Locate the cell with the specified text and output its [x, y] center coordinate. 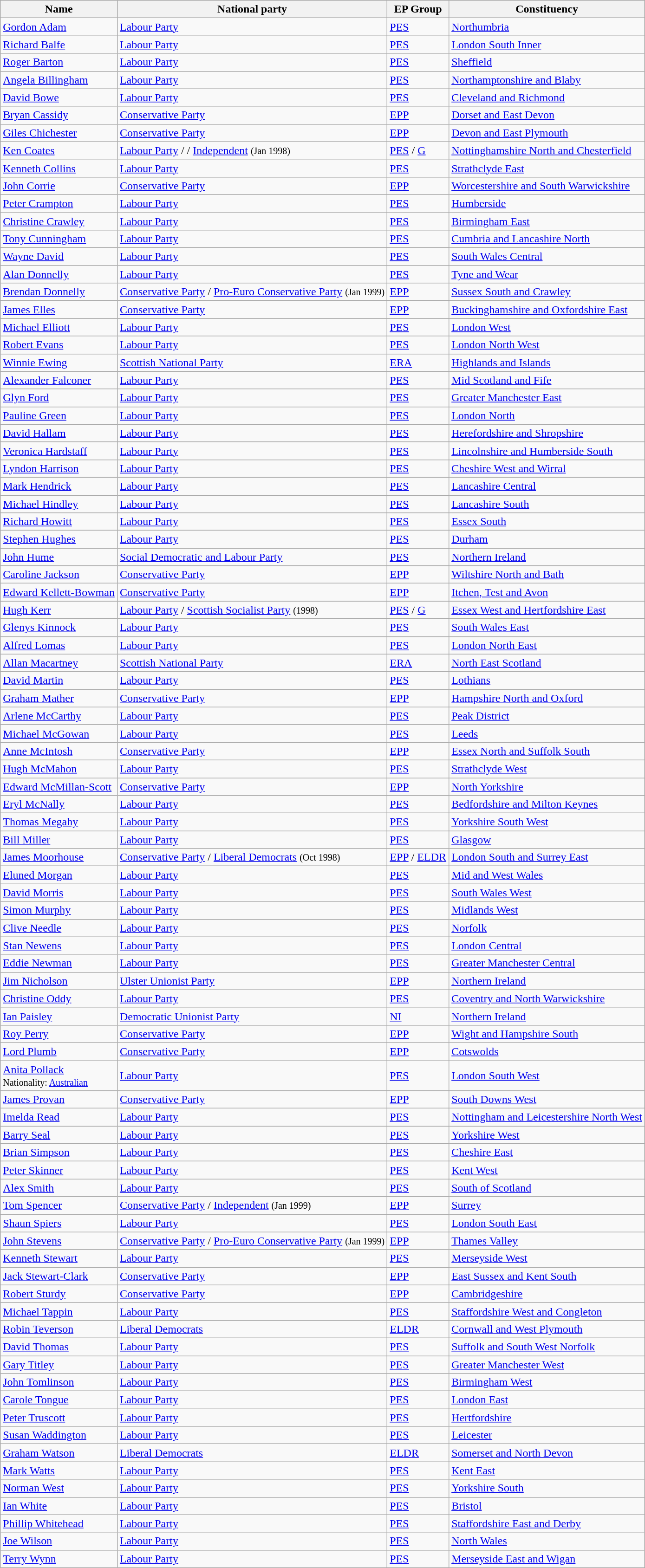
Conservative Party / Liberal Democrats (Oct 1998) [252, 857]
Lord Plumb [59, 1051]
London North West [547, 345]
Greater Manchester West [547, 1364]
Michael McGowan [59, 733]
Clive Needle [59, 928]
Kenneth Collins [59, 168]
Lothians [547, 680]
Robert Sturdy [59, 1294]
Democratic Unionist Party [252, 1016]
Ian Paisley [59, 1016]
London North East [547, 645]
Staffordshire West and Congleton [547, 1311]
Herefordshire and Shropshire [547, 433]
John Hume [59, 557]
South Wales East [547, 628]
Winnie Ewing [59, 363]
Kent West [547, 1170]
Ken Coates [59, 150]
EP Group [418, 9]
Strathclyde West [547, 769]
Wight and Hampshire South [547, 1034]
Richard Howitt [59, 522]
Norfolk [547, 928]
London West [547, 327]
Bristol [547, 1506]
Alfred Lomas [59, 645]
NI [418, 1016]
Anne McIntosh [59, 751]
David Thomas [59, 1347]
Wiltshire North and Bath [547, 575]
Staffordshire East and Derby [547, 1523]
South Wales Central [547, 257]
Peter Skinner [59, 1170]
Kenneth Stewart [59, 1258]
Tyne and Wear [547, 274]
Cleveland and Richmond [547, 97]
John Corrie [59, 186]
Birmingham East [547, 221]
London South and Surrey East [547, 857]
Christine Oddy [59, 998]
Cambridgeshire [547, 1294]
National party [252, 9]
David Bowe [59, 97]
Alexander Falconer [59, 380]
Glasgow [547, 840]
David Martin [59, 680]
Birmingham West [547, 1382]
Ian White [59, 1506]
Thomas Megahy [59, 822]
Tony Cunningham [59, 239]
Angela Billingham [59, 80]
Highlands and Islands [547, 363]
Conservative Party / Independent (Jan 1999) [252, 1205]
Wayne David [59, 257]
Arlene McCarthy [59, 716]
Edward McMillan-Scott [59, 787]
Devon and East Plymouth [547, 133]
Sussex South and Crawley [547, 292]
Jim Nicholson [59, 981]
Hugh Kerr [59, 610]
Social Democratic and Labour Party [252, 557]
Glyn Ford [59, 398]
Shaun Spiers [59, 1223]
Anita PollackNationality: Australian [59, 1075]
Caroline Jackson [59, 575]
Michael Tappin [59, 1311]
South of Scotland [547, 1188]
David Hallam [59, 433]
North Yorkshire [547, 787]
Buckinghamshire and Oxfordshire East [547, 310]
Northumbria [547, 27]
David Morris [59, 893]
Peter Crampton [59, 203]
Jack Stewart-Clark [59, 1276]
Yorkshire West [547, 1135]
Mark Hendrick [59, 486]
Stan Newens [59, 946]
Constituency [547, 9]
Mid and West Wales [547, 875]
Hugh McMahon [59, 769]
Humberside [547, 203]
Sheffield [547, 62]
Cotswolds [547, 1051]
EPP / ELDR [418, 857]
South Wales West [547, 893]
Lyndon Harrison [59, 468]
Labour Party / / Independent (Jan 1998) [252, 150]
Labour Party / Scottish Socialist Party (1998) [252, 610]
Tom Spencer [59, 1205]
Somerset and North Devon [547, 1453]
Allan Macartney [59, 663]
Brian Simpson [59, 1153]
Joe Wilson [59, 1541]
Peter Truscott [59, 1418]
Yorkshire South West [547, 822]
Pauline Green [59, 415]
Gordon Adam [59, 27]
Alex Smith [59, 1188]
Terry Wynn [59, 1559]
Strathclyde East [547, 168]
Veronica Hardstaff [59, 451]
Suffolk and South West Norfolk [547, 1347]
Bedfordshire and Milton Keynes [547, 804]
Eryl McNally [59, 804]
Michael Elliott [59, 327]
Worcestershire and South Warwickshire [547, 186]
Kent East [547, 1471]
Greater Manchester Central [547, 963]
Richard Balfe [59, 45]
Michael Hindley [59, 504]
Bill Miller [59, 840]
Mark Watts [59, 1471]
James Elles [59, 310]
Eddie Newman [59, 963]
James Provan [59, 1100]
Lancashire South [547, 504]
Roger Barton [59, 62]
Coventry and North Warwickshire [547, 998]
East Sussex and Kent South [547, 1276]
Leeds [547, 733]
North Wales [547, 1541]
Carole Tongue [59, 1400]
Name [59, 9]
Cumbria and Lancashire North [547, 239]
Essex West and Hertfordshire East [547, 610]
London East [547, 1400]
Roy Perry [59, 1034]
Ulster Unionist Party [252, 981]
Susan Waddington [59, 1435]
Nottinghamshire North and Chesterfield [547, 150]
Midlands West [547, 910]
Barry Seal [59, 1135]
Norman West [59, 1488]
Gary Titley [59, 1364]
James Moorhouse [59, 857]
Merseyside West [547, 1258]
Dorset and East Devon [547, 115]
Hertfordshire [547, 1418]
Greater Manchester East [547, 398]
Imelda Read [59, 1117]
London South Inner [547, 45]
London South East [547, 1223]
Giles Chichester [59, 133]
Lancashire Central [547, 486]
Yorkshire South [547, 1488]
Essex North and Suffolk South [547, 751]
Edward Kellett-Bowman [59, 592]
John Stevens [59, 1241]
Cornwall and West Plymouth [547, 1329]
Glenys Kinnock [59, 628]
Hampshire North and Oxford [547, 698]
Eluned Morgan [59, 875]
Simon Murphy [59, 910]
South Downs West [547, 1100]
London Central [547, 946]
Leicester [547, 1435]
Phillip Whitehead [59, 1523]
Peak District [547, 716]
Alan Donnelly [59, 274]
Surrey [547, 1205]
Robert Evans [59, 345]
John Tomlinson [59, 1382]
Mid Scotland and Fife [547, 380]
Brendan Donnelly [59, 292]
Stephen Hughes [59, 539]
Cheshire West and Wirral [547, 468]
Bryan Cassidy [59, 115]
Graham Watson [59, 1453]
North East Scotland [547, 663]
Lincolnshire and Humberside South [547, 451]
Nottingham and Leicestershire North West [547, 1117]
Durham [547, 539]
London South West [547, 1075]
Christine Crawley [59, 221]
London North [547, 415]
Cheshire East [547, 1153]
Graham Mather [59, 698]
Northamptonshire and Blaby [547, 80]
Merseyside East and Wigan [547, 1559]
Robin Teverson [59, 1329]
Essex South [547, 522]
Thames Valley [547, 1241]
Itchen, Test and Avon [547, 592]
